Scan for the cell matching the given text and deliver its (x, y) coordinate at center. 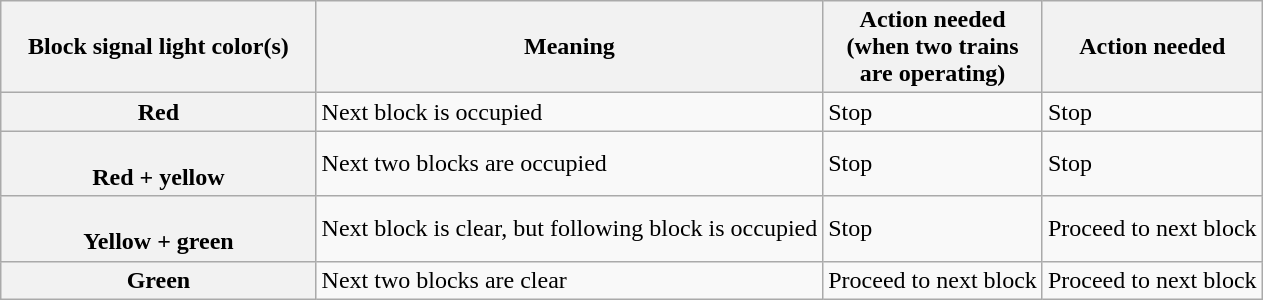
Red (158, 112)
Action needed (1152, 47)
Next block is occupied (570, 112)
Red + yellow (158, 164)
Meaning (570, 47)
Next two blocks are occupied (570, 164)
Next two blocks are clear (570, 280)
Block signal light color(s) (158, 47)
Action needed(when two trainsare operating) (933, 47)
Yellow + green (158, 228)
Green (158, 280)
Next block is clear, but following block is occupied (570, 228)
